Pinpoint the cell where the given text exists, returning its [X, Y] midpoint coordinate. 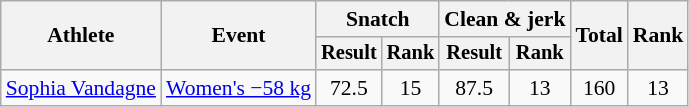
Event [238, 36]
Athlete [81, 36]
72.5 [349, 88]
Women's −58 kg [238, 88]
15 [411, 88]
Clean & jerk [504, 19]
Sophia Vandagne [81, 88]
160 [598, 88]
Snatch [378, 19]
Total [598, 36]
87.5 [474, 88]
